Locate the cell with the specified text and output its [X, Y] center coordinate. 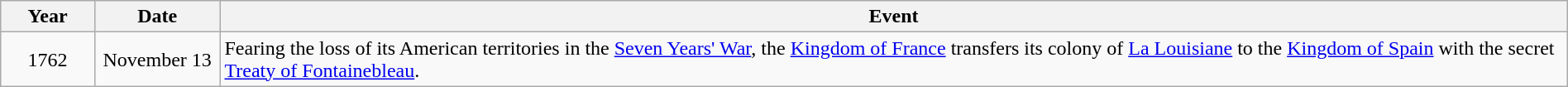
Date [157, 17]
Year [48, 17]
1762 [48, 60]
November 13 [157, 60]
Event [893, 17]
